Locate the cell with the specified text and output its (X, Y) center coordinate. 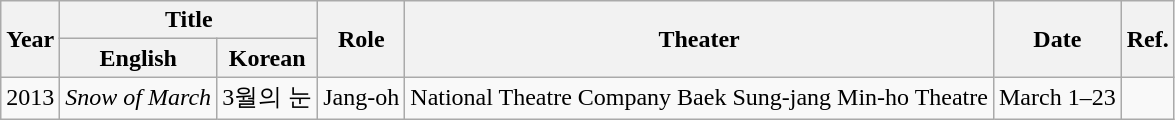
Role (362, 39)
Year (30, 39)
3월의 눈 (268, 98)
March 1–23 (1057, 98)
Snow of March (138, 98)
Date (1057, 39)
2013 (30, 98)
Theater (700, 39)
Jang-oh (362, 98)
English (138, 58)
Title (189, 20)
National Theatre Company Baek Sung-jang Min-ho Theatre (700, 98)
Korean (268, 58)
Ref. (1148, 39)
